Return (x, y) of the center of cell containing provided text 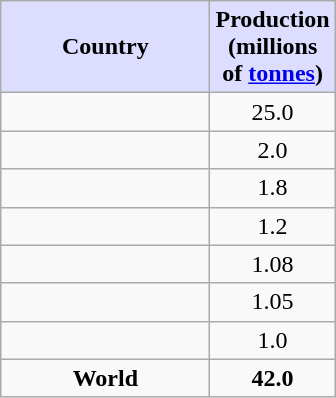
25.0 (272, 112)
World (106, 378)
1.08 (272, 264)
1.2 (272, 226)
Country (106, 47)
2.0 (272, 150)
42.0 (272, 378)
1.05 (272, 302)
1.8 (272, 188)
Production (millions of tonnes) (272, 47)
1.0 (272, 340)
